Provide the [X, Y] coordinate of the cell's center where the given text is located.  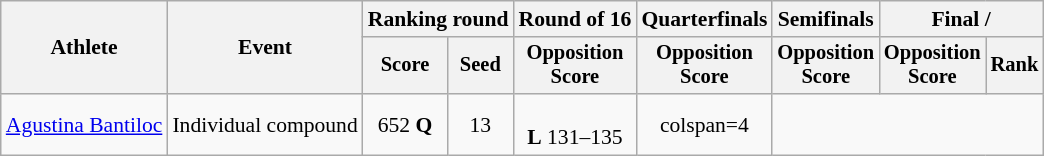
Individual compound [264, 124]
Score [405, 66]
Semifinals [826, 19]
colspan=4 [704, 124]
13 [480, 124]
Athlete [84, 48]
Rank [1015, 66]
Quarterfinals [704, 19]
Event [264, 48]
Final / [961, 19]
652 Q [405, 124]
Ranking round [438, 19]
L 131–135 [574, 124]
Seed [480, 66]
Round of 16 [574, 19]
Agustina Bantiloc [84, 124]
